Extract the [X, Y] coordinate from the center of the cell holding the provided text.  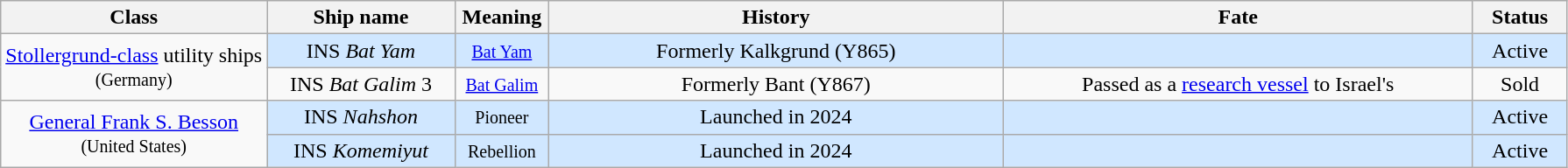
Passed as a research vessel to Israel's [1238, 84]
Meaning [501, 17]
History [776, 17]
Sold [1519, 84]
Class [134, 17]
INS Nahshon [361, 117]
Formerly Kalkgrund (Y865) [776, 51]
INS Komemiyut [361, 150]
Status [1519, 17]
Bat Galim [501, 84]
Pioneer [501, 117]
Fate [1238, 17]
Ship name [361, 17]
INS Bat Yam [361, 51]
Rebellion [501, 150]
General Frank S. Besson(United States) [134, 134]
Stollergrund-class utility ships(Germany) [134, 67]
INS Bat Galim 3 [361, 84]
Bat Yam [501, 51]
Formerly Bant (Y867) [776, 84]
